Return the [x, y] coordinate for the center point of the cell that contains the specified text.  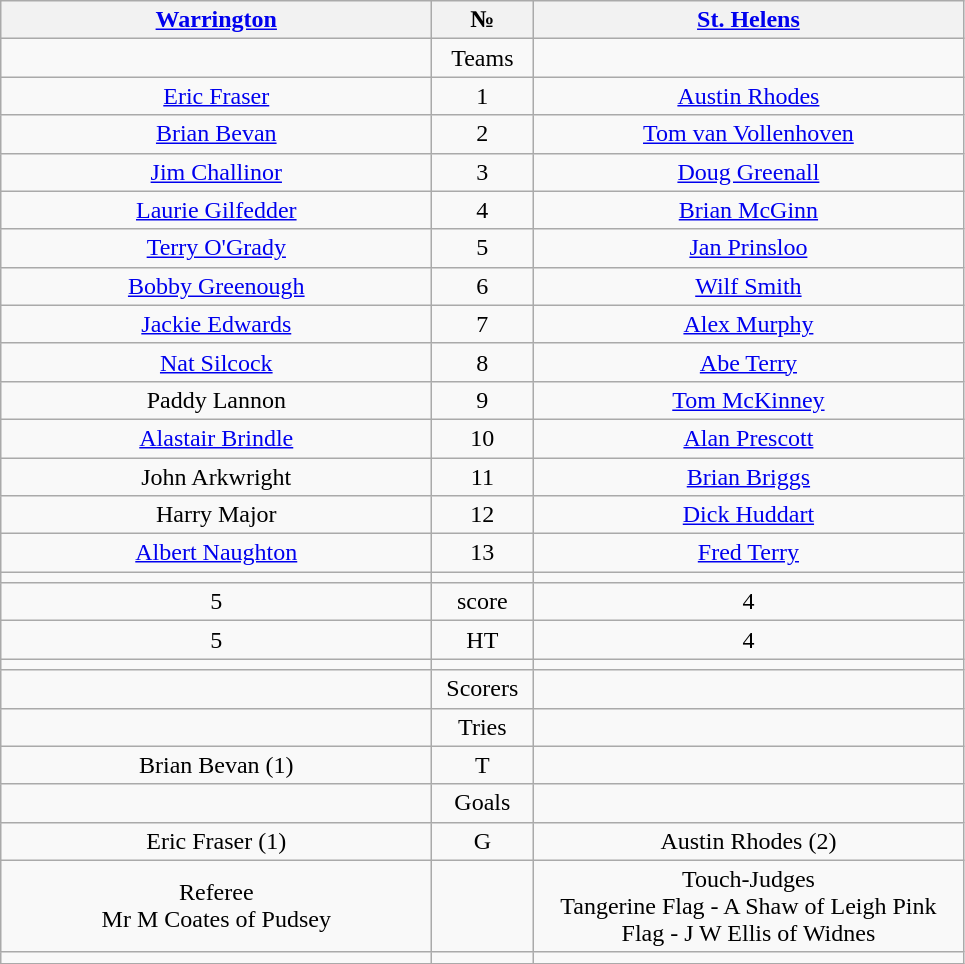
12 [482, 515]
7 [482, 324]
8 [482, 362]
2 [482, 134]
Brian McGinn [748, 210]
Goals [482, 803]
Jan Prinsloo [748, 248]
Abe Terry [748, 362]
Bobby Greenough [216, 286]
Tom McKinney [748, 400]
Touch-JudgesTangerine Flag - A Shaw of Leigh Pink Flag - J W Ellis of Widnes [748, 906]
Brian Bevan [216, 134]
Laurie Gilfedder [216, 210]
Alan Prescott [748, 438]
Harry Major [216, 515]
G [482, 841]
Tries [482, 727]
Tom van Vollenhoven [748, 134]
St. Helens [748, 20]
6 [482, 286]
Alex Murphy [748, 324]
Austin Rhodes [748, 96]
Jim Challinor [216, 172]
Fred Terry [748, 553]
Brian Bevan (1) [216, 765]
Eric Fraser [216, 96]
Wilf Smith [748, 286]
John Arkwright [216, 477]
Albert Naughton [216, 553]
Teams [482, 58]
Alastair Brindle [216, 438]
3 [482, 172]
Jackie Edwards [216, 324]
score [482, 602]
9 [482, 400]
RefereeMr M Coates of Pudsey [216, 906]
10 [482, 438]
Paddy Lannon [216, 400]
Terry O'Grady [216, 248]
Scorers [482, 689]
Warrington [216, 20]
13 [482, 553]
T [482, 765]
Brian Briggs [748, 477]
Dick Huddart [748, 515]
№ [482, 20]
1 [482, 96]
Nat Silcock [216, 362]
Eric Fraser (1) [216, 841]
Doug Greenall [748, 172]
HT [482, 640]
11 [482, 477]
Austin Rhodes (2) [748, 841]
